Scan for the cell matching the given text and deliver its (x, y) coordinate at center. 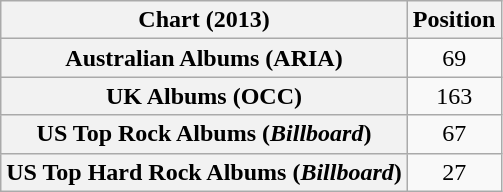
67 (454, 134)
27 (454, 172)
US Top Hard Rock Albums (Billboard) (204, 172)
Position (454, 20)
Chart (2013) (204, 20)
Australian Albums (ARIA) (204, 58)
UK Albums (OCC) (204, 96)
US Top Rock Albums (Billboard) (204, 134)
163 (454, 96)
69 (454, 58)
